Capture the cell that displays the provided text and extract its [X, Y] central coordinate. 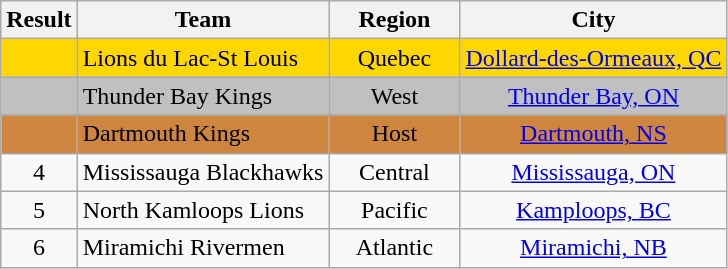
North Kamloops Lions [203, 210]
Pacific [394, 210]
Central [394, 172]
Kamploops, BC [594, 210]
Thunder Bay, ON [594, 96]
Result [39, 20]
6 [39, 248]
Region [394, 20]
Mississauga, ON [594, 172]
Team [203, 20]
Dartmouth Kings [203, 134]
Lions du Lac-St Louis [203, 58]
Host [394, 134]
Miramichi, NB [594, 248]
4 [39, 172]
City [594, 20]
Dollard-des-Ormeaux, QC [594, 58]
5 [39, 210]
Mississauga Blackhawks [203, 172]
Thunder Bay Kings [203, 96]
Quebec [394, 58]
Atlantic [394, 248]
West [394, 96]
Dartmouth, NS [594, 134]
Miramichi Rivermen [203, 248]
